Locate the cell with the specified text and output its [x, y] center coordinate. 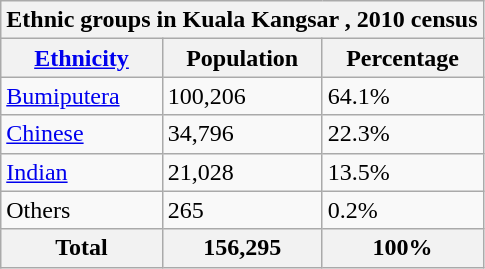
0.2% [402, 210]
Ethnic groups in Kuala Kangsar , 2010 census [242, 20]
Total [82, 248]
13.5% [402, 172]
22.3% [402, 134]
Indian [82, 172]
100,206 [242, 96]
Others [82, 210]
100% [402, 248]
265 [242, 210]
Population [242, 58]
Bumiputera [82, 96]
Chinese [82, 134]
34,796 [242, 134]
156,295 [242, 248]
Ethnicity [82, 58]
Percentage [402, 58]
64.1% [402, 96]
21,028 [242, 172]
